Locate the cell with the specified text and output its (X, Y) center coordinate. 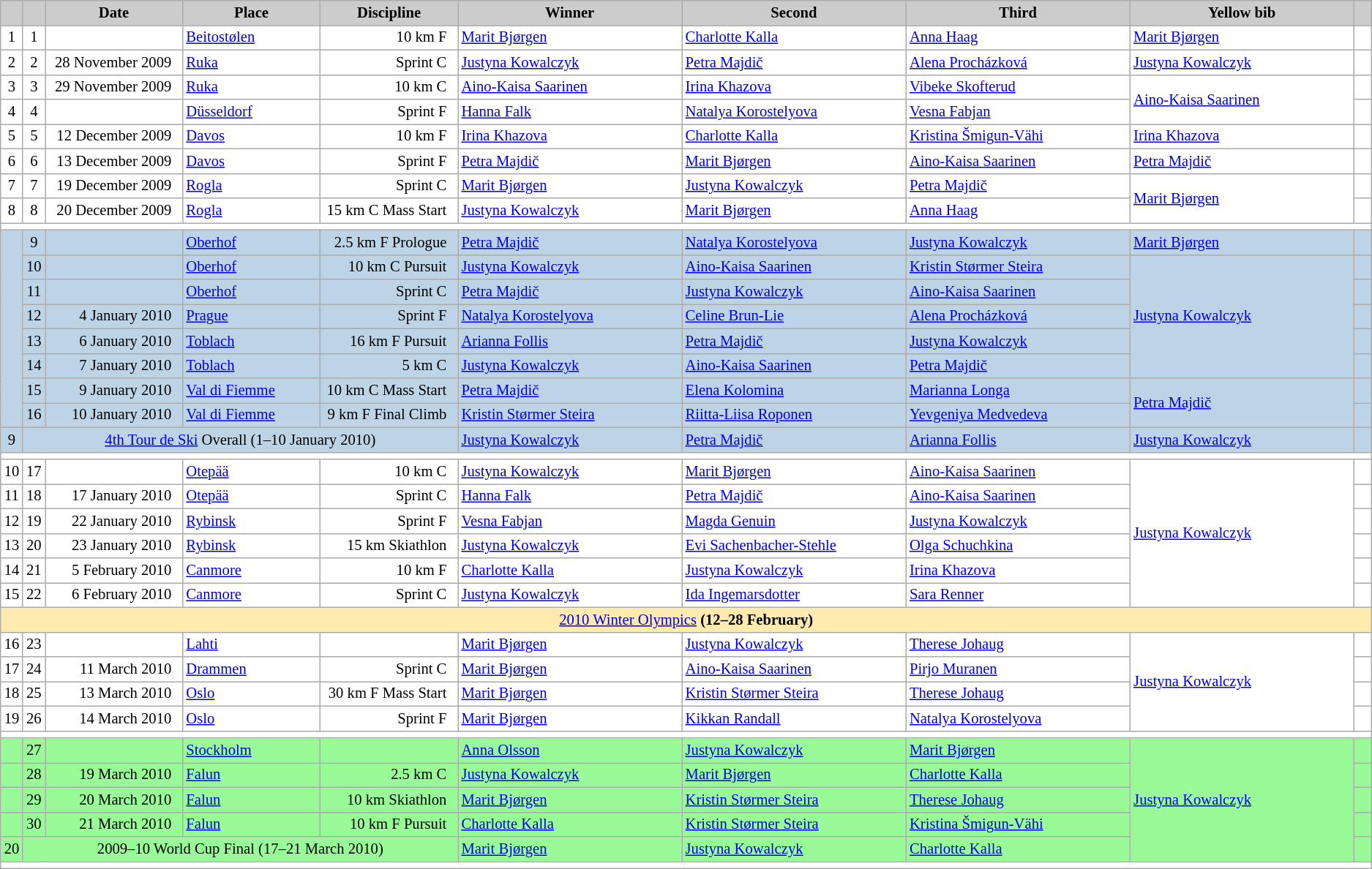
22 January 2010 (114, 521)
20 March 2010 (114, 800)
10 km F Pursuit (389, 824)
Marianna Longa (1018, 390)
Discipline (389, 12)
Vibeke Skofterud (1018, 87)
4 January 2010 (114, 316)
Third (1018, 12)
14 March 2010 (114, 718)
10 km Skiathlon (389, 800)
Riitta-Liisa Roponen (794, 415)
Date (114, 12)
28 November 2009 (114, 62)
24 (34, 669)
Elena Kolomina (794, 390)
Prague (251, 316)
Winner (570, 12)
Celine Brun-Lie (794, 316)
Anna Olsson (570, 750)
21 (34, 570)
Lahti (251, 644)
Yellow bib (1242, 12)
11 March 2010 (114, 669)
6 February 2010 (114, 595)
5 km C (389, 366)
2009–10 World Cup Final (17–21 March 2010) (240, 849)
Ida Ingemarsdotter (794, 595)
26 (34, 718)
27 (34, 750)
Olga Schuchkina (1018, 546)
Pirjo Muranen (1018, 669)
2.5 km F Prologue (389, 242)
19 December 2009 (114, 186)
4th Tour de Ski Overall (1–10 January 2010) (240, 440)
15 km Skiathlon (389, 546)
30 km F Mass Start (389, 693)
10 January 2010 (114, 415)
23 January 2010 (114, 546)
9 km F Final Climb (389, 415)
17 January 2010 (114, 496)
Stockholm (251, 750)
15 km C Mass Start (389, 210)
29 (34, 800)
12 December 2009 (114, 136)
20 December 2009 (114, 210)
Kikkan Randall (794, 718)
9 January 2010 (114, 390)
13 December 2009 (114, 161)
Place (251, 12)
19 March 2010 (114, 775)
Düsseldorf (251, 112)
10 km C Pursuit (389, 267)
25 (34, 693)
13 March 2010 (114, 693)
10 km C Mass Start (389, 390)
29 November 2009 (114, 87)
Evi Sachenbacher-Stehle (794, 546)
7 January 2010 (114, 366)
Sara Renner (1018, 595)
2010 Winter Olympics (12–28 February) (686, 620)
30 (34, 824)
Second (794, 12)
6 January 2010 (114, 341)
28 (34, 775)
2.5 km C (389, 775)
Drammen (251, 669)
5 February 2010 (114, 570)
16 km F Pursuit (389, 341)
21 March 2010 (114, 824)
22 (34, 595)
Beitostølen (251, 37)
Magda Genuin (794, 521)
Yevgeniya Medvedeva (1018, 415)
23 (34, 644)
